Locate the cell with the specified text and output its [x, y] center coordinate. 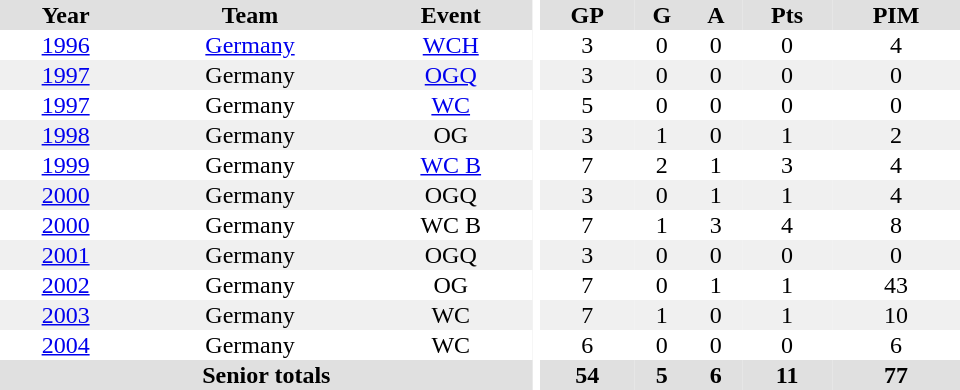
77 [896, 375]
8 [896, 225]
1999 [66, 165]
2003 [66, 315]
Pts [787, 15]
WCH [451, 45]
11 [787, 375]
Year [66, 15]
54 [586, 375]
PIM [896, 15]
A [716, 15]
2001 [66, 255]
Team [250, 15]
Senior totals [266, 375]
43 [896, 285]
G [662, 15]
10 [896, 315]
2002 [66, 285]
GP [586, 15]
1998 [66, 135]
2004 [66, 345]
Event [451, 15]
1996 [66, 45]
